Pinpoint the cell where the given text exists, returning its (X, Y) midpoint coordinate. 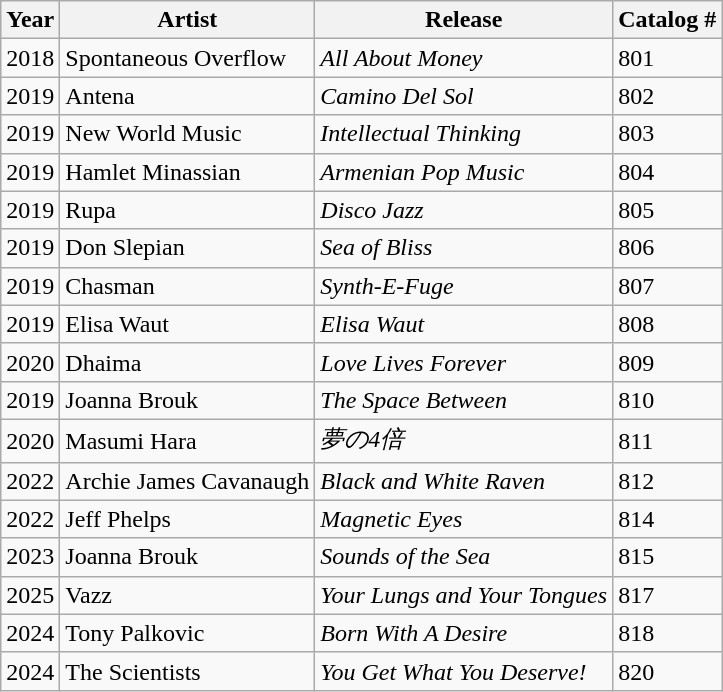
808 (668, 324)
New World Music (188, 134)
Don Slepian (188, 248)
Year (30, 20)
809 (668, 362)
820 (668, 671)
You Get What You Deserve! (464, 671)
Masumi Hara (188, 440)
817 (668, 595)
Sounds of the Sea (464, 557)
Archie James Cavanaugh (188, 481)
夢の4倍 (464, 440)
Tony Palkovic (188, 633)
814 (668, 519)
804 (668, 172)
Your Lungs and Your Tongues (464, 595)
Armenian Pop Music (464, 172)
Sea of Bliss (464, 248)
Synth-E-Fuge (464, 286)
805 (668, 210)
Born With A Desire (464, 633)
Black and White Raven (464, 481)
Magnetic Eyes (464, 519)
Hamlet Minassian (188, 172)
Intellectual Thinking (464, 134)
The Space Between (464, 400)
Rupa (188, 210)
801 (668, 58)
All About Money (464, 58)
Chasman (188, 286)
2025 (30, 595)
811 (668, 440)
806 (668, 248)
The Scientists (188, 671)
802 (668, 96)
Vazz (188, 595)
2023 (30, 557)
810 (668, 400)
815 (668, 557)
Love Lives Forever (464, 362)
803 (668, 134)
Antena (188, 96)
2018 (30, 58)
Dhaima (188, 362)
Camino Del Sol (464, 96)
807 (668, 286)
Spontaneous Overflow (188, 58)
Disco Jazz (464, 210)
818 (668, 633)
Artist (188, 20)
812 (668, 481)
Release (464, 20)
Catalog # (668, 20)
Jeff Phelps (188, 519)
